Locate the cell with the specified text and output its [X, Y] center coordinate. 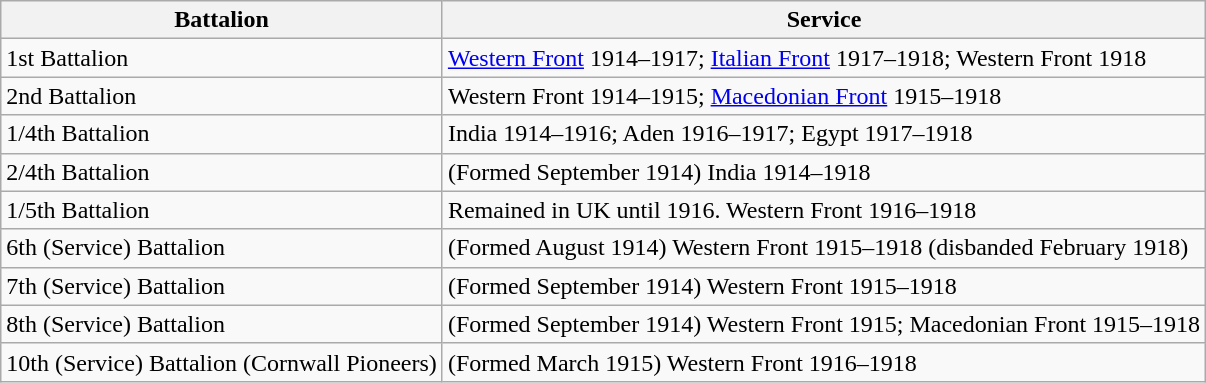
Western Front 1914–1915; Macedonian Front 1915–1918 [824, 96]
6th (Service) Battalion [222, 248]
8th (Service) Battalion [222, 324]
Remained in UK until 1916. Western Front 1916–1918 [824, 210]
1st Battalion [222, 58]
1/5th Battalion [222, 210]
(Formed September 1914) India 1914–1918 [824, 172]
India 1914–1916; Aden 1916–1917; Egypt 1917–1918 [824, 134]
(Formed September 1914) Western Front 1915–1918 [824, 286]
(Formed March 1915) Western Front 1916–1918 [824, 362]
Service [824, 20]
(Formed September 1914) Western Front 1915; Macedonian Front 1915–1918 [824, 324]
7th (Service) Battalion [222, 286]
(Formed August 1914) Western Front 1915–1918 (disbanded February 1918) [824, 248]
Battalion [222, 20]
1/4th Battalion [222, 134]
Western Front 1914–1917; Italian Front 1917–1918; Western Front 1918 [824, 58]
2/4th Battalion [222, 172]
10th (Service) Battalion (Cornwall Pioneers) [222, 362]
2nd Battalion [222, 96]
